Provide the (X, Y) coordinate of the cell's center where the given text is located.  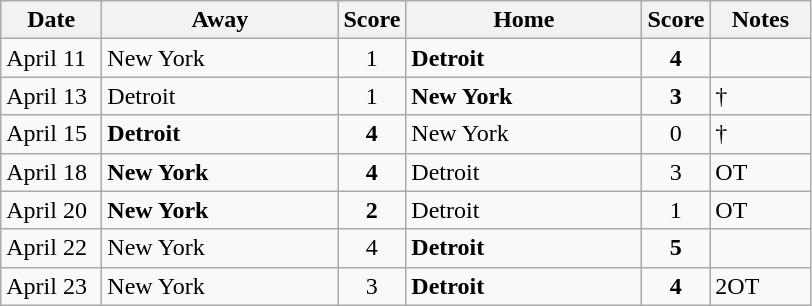
April 23 (52, 286)
Notes (760, 20)
April 22 (52, 248)
April 11 (52, 58)
2OT (760, 286)
2 (372, 210)
Away (220, 20)
April 18 (52, 172)
Home (524, 20)
April 15 (52, 134)
Date (52, 20)
5 (676, 248)
0 (676, 134)
April 20 (52, 210)
April 13 (52, 96)
